Determine the (X, Y) coordinate at the center of the cell enclosing the given text.  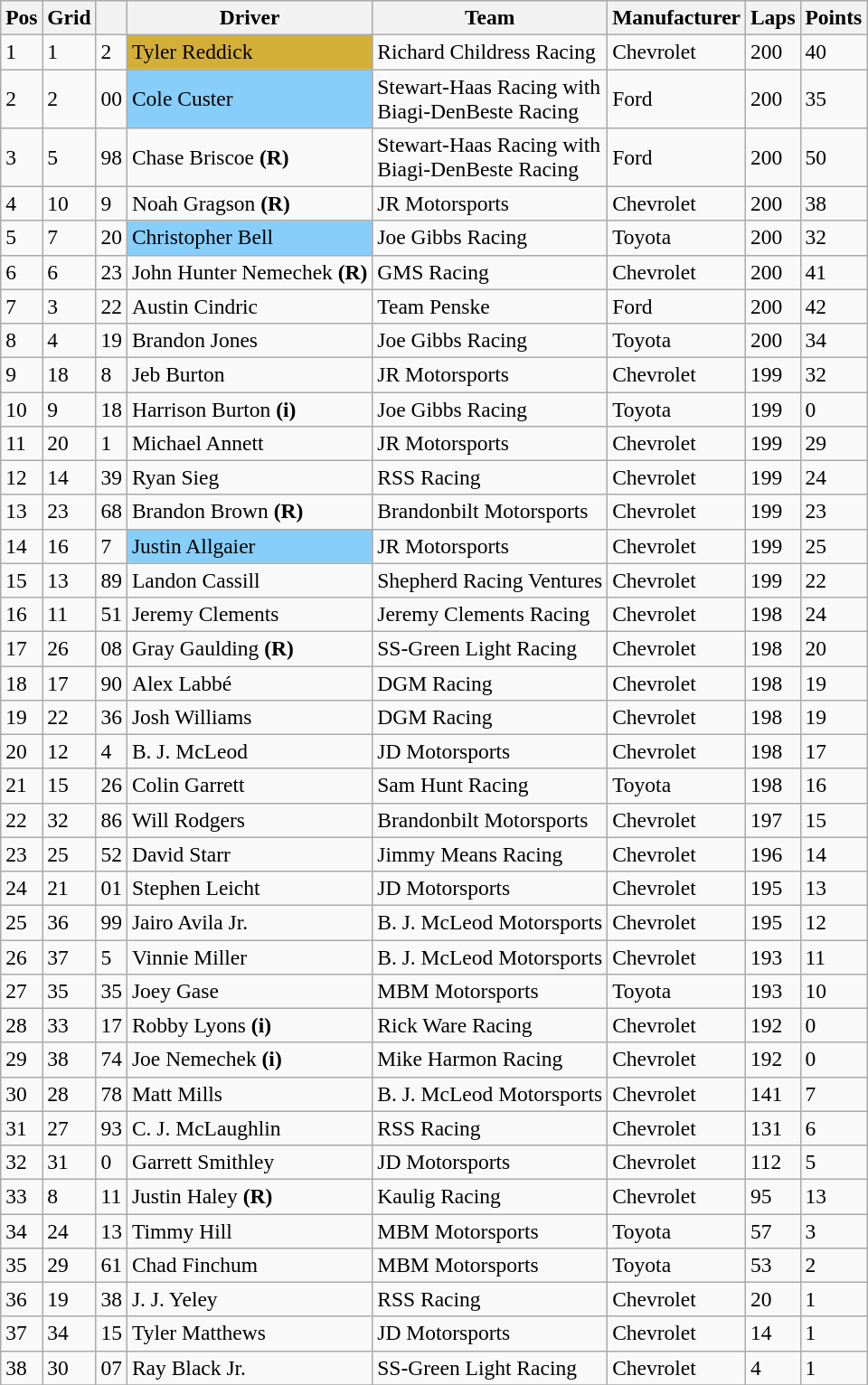
42 (834, 306)
Jeremy Clements Racing (490, 614)
Christopher Bell (250, 238)
Timmy Hill (250, 1230)
Gray Gaulding (R) (250, 648)
Shepherd Racing Ventures (490, 580)
78 (111, 1094)
141 (772, 1094)
Jeb Burton (250, 374)
Garrett Smithley (250, 1162)
50 (834, 157)
00 (111, 98)
Justin Allgaier (250, 546)
Vinnie Miller (250, 956)
Jeremy Clements (250, 614)
Richard Childress Racing (490, 52)
Chase Briscoe (R) (250, 157)
John Hunter Nemechek (R) (250, 272)
Stephen Leicht (250, 888)
Ray Black Jr. (250, 1368)
89 (111, 580)
Grid (69, 17)
74 (111, 1060)
Brandon Brown (R) (250, 512)
Team Penske (490, 306)
Tyler Reddick (250, 52)
Matt Mills (250, 1094)
86 (111, 820)
Points (834, 17)
Jairo Avila Jr. (250, 922)
Team (490, 17)
Landon Cassill (250, 580)
Driver (250, 17)
99 (111, 922)
Austin Cindric (250, 306)
Cole Custer (250, 98)
Josh Williams (250, 717)
39 (111, 477)
196 (772, 854)
61 (111, 1265)
41 (834, 272)
Brandon Jones (250, 340)
Noah Gragson (R) (250, 203)
52 (111, 854)
Joe Nemechek (i) (250, 1060)
Joey Gase (250, 991)
David Starr (250, 854)
Jimmy Means Racing (490, 854)
53 (772, 1265)
Mike Harmon Racing (490, 1060)
Colin Garrett (250, 786)
Will Rodgers (250, 820)
Rick Ware Racing (490, 1025)
112 (772, 1162)
J. J. Yeley (250, 1299)
51 (111, 614)
Tyler Matthews (250, 1333)
Manufacturer (676, 17)
Michael Annett (250, 443)
08 (111, 648)
B. J. McLeod (250, 751)
01 (111, 888)
68 (111, 512)
Sam Hunt Racing (490, 786)
93 (111, 1128)
131 (772, 1128)
C. J. McLaughlin (250, 1128)
57 (772, 1230)
90 (111, 683)
Harrison Burton (i) (250, 409)
197 (772, 820)
Robby Lyons (i) (250, 1025)
98 (111, 157)
Justin Haley (R) (250, 1196)
Pos (22, 17)
40 (834, 52)
Chad Finchum (250, 1265)
Ryan Sieg (250, 477)
95 (772, 1196)
Kaulig Racing (490, 1196)
GMS Racing (490, 272)
07 (111, 1368)
Alex Labbé (250, 683)
Laps (772, 17)
